Return [X, Y] of the center of cell containing provided text 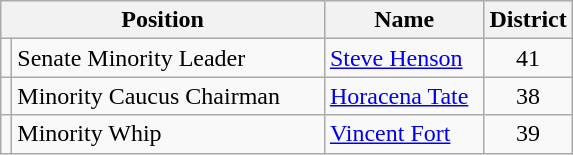
Position [163, 20]
Horacena Tate [404, 96]
Steve Henson [404, 58]
38 [528, 96]
41 [528, 58]
Minority Whip [168, 134]
Vincent Fort [404, 134]
Name [404, 20]
Senate Minority Leader [168, 58]
Minority Caucus Chairman [168, 96]
39 [528, 134]
District [528, 20]
